Identify which cell holds the provided text, then report its (X, Y) central coordinate. 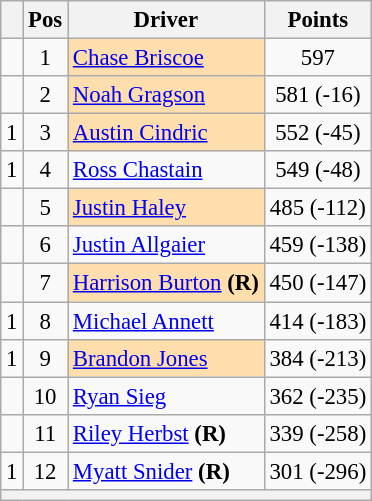
Ryan Sieg (166, 396)
450 (-147) (318, 283)
Driver (166, 20)
581 (-16) (318, 95)
Harrison Burton (R) (166, 283)
2 (46, 95)
Justin Allgaier (166, 245)
10 (46, 396)
549 (-48) (318, 170)
Chase Briscoe (166, 58)
Ross Chastain (166, 170)
4 (46, 170)
Points (318, 20)
Justin Haley (166, 208)
Myatt Snider (R) (166, 471)
Noah Gragson (166, 95)
384 (-213) (318, 358)
9 (46, 358)
Michael Annett (166, 321)
301 (-296) (318, 471)
339 (-258) (318, 433)
6 (46, 245)
11 (46, 433)
597 (318, 58)
459 (-138) (318, 245)
5 (46, 208)
7 (46, 283)
485 (-112) (318, 208)
Pos (46, 20)
362 (-235) (318, 396)
8 (46, 321)
3 (46, 133)
Austin Cindric (166, 133)
12 (46, 471)
414 (-183) (318, 321)
Riley Herbst (R) (166, 433)
552 (-45) (318, 133)
Brandon Jones (166, 358)
